Return [X, Y] of the center of cell containing provided text 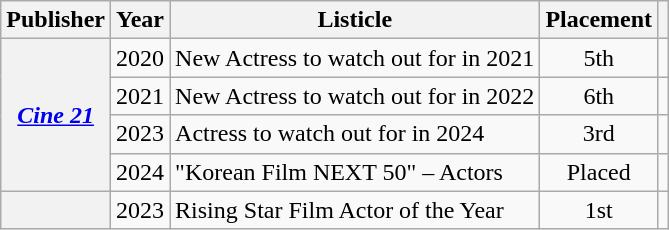
Cine 21 [56, 115]
Placed [599, 172]
New Actress to watch out for in 2022 [355, 96]
1st [599, 210]
3rd [599, 134]
Placement [599, 20]
2020 [140, 58]
"Korean Film NEXT 50" – Actors [355, 172]
Publisher [56, 20]
Actress to watch out for in 2024 [355, 134]
Year [140, 20]
6th [599, 96]
2021 [140, 96]
5th [599, 58]
Rising Star Film Actor of the Year [355, 210]
2024 [140, 172]
Listicle [355, 20]
New Actress to watch out for in 2021 [355, 58]
